Identify which cell holds the provided text, then report its [X, Y] central coordinate. 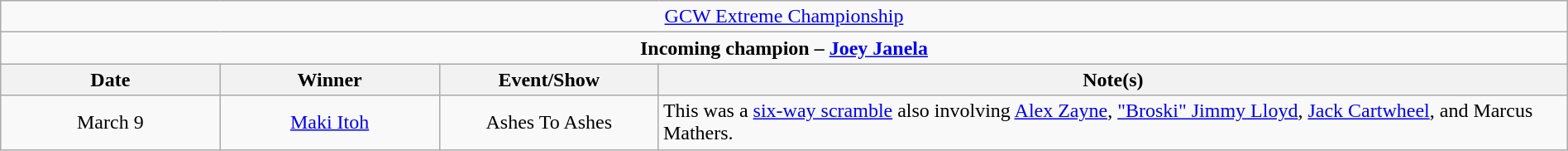
This was a six-way scramble also involving Alex Zayne, "Broski" Jimmy Lloyd, Jack Cartwheel, and Marcus Mathers. [1113, 123]
Winner [329, 80]
Maki Itoh [329, 123]
March 9 [111, 123]
GCW Extreme Championship [784, 17]
Ashes To Ashes [549, 123]
Incoming champion – Joey Janela [784, 48]
Event/Show [549, 80]
Date [111, 80]
Note(s) [1113, 80]
